Determine the (X, Y) coordinate at the center of the cell enclosing the given text.  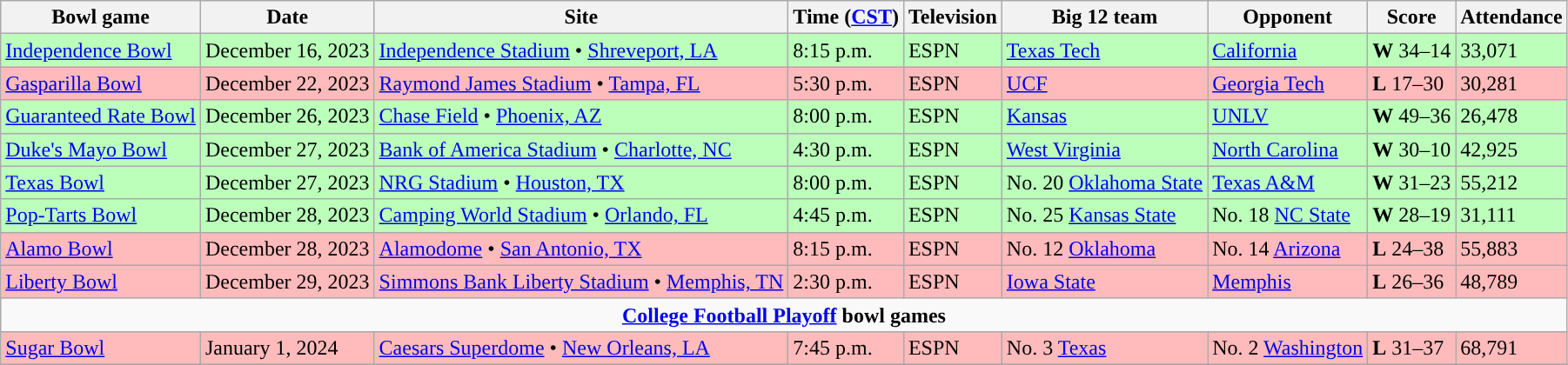
68,791 (1511, 348)
College Football Playoff bowl games (784, 315)
Bank of America Stadium • Charlotte, NC (581, 149)
Duke's Mayo Bowl (101, 149)
December 22, 2023 (287, 83)
Time (CST) (846, 17)
Camping World Stadium • Orlando, FL (581, 216)
Texas Tech (1104, 50)
Television (952, 17)
December 29, 2023 (287, 282)
Independence Stadium • Shreveport, LA (581, 50)
4:45 p.m. (846, 216)
December 16, 2023 (287, 50)
Georgia Tech (1288, 83)
48,789 (1511, 282)
No. 12 Oklahoma (1104, 249)
No. 18 NC State (1288, 216)
Gasparilla Bowl (101, 83)
W 31–23 (1411, 182)
Memphis (1288, 282)
2:30 p.m. (846, 282)
December 26, 2023 (287, 116)
Alamodome • San Antonio, TX (581, 249)
Opponent (1288, 17)
55,212 (1511, 182)
Chase Field • Phoenix, AZ (581, 116)
Score (1411, 17)
North Carolina (1288, 149)
Kansas (1104, 116)
Texas Bowl (101, 182)
Guaranteed Rate Bowl (101, 116)
Pop-Tarts Bowl (101, 216)
Liberty Bowl (101, 282)
W 49–36 (1411, 116)
UNLV (1288, 116)
5:30 p.m. (846, 83)
UCF (1104, 83)
No. 20 Oklahoma State (1104, 182)
Alamo Bowl (101, 249)
California (1288, 50)
No. 14 Arizona (1288, 249)
Simmons Bank Liberty Stadium • Memphis, TN (581, 282)
No. 25 Kansas State (1104, 216)
7:45 p.m. (846, 348)
Bowl game (101, 17)
No. 3 Texas (1104, 348)
January 1, 2024 (287, 348)
Iowa State (1104, 282)
Big 12 team (1104, 17)
L 26–36 (1411, 282)
55,883 (1511, 249)
No. 2 Washington (1288, 348)
W 30–10 (1411, 149)
26,478 (1511, 116)
31,111 (1511, 216)
L 31–37 (1411, 348)
Date (287, 17)
Attendance (1511, 17)
NRG Stadium • Houston, TX (581, 182)
4:30 p.m. (846, 149)
W 28–19 (1411, 216)
L 24–38 (1411, 249)
Texas A&M (1288, 182)
Caesars Superdome • New Orleans, LA (581, 348)
West Virginia (1104, 149)
W 34–14 (1411, 50)
33,071 (1511, 50)
30,281 (1511, 83)
Raymond James Stadium • Tampa, FL (581, 83)
Sugar Bowl (101, 348)
L 17–30 (1411, 83)
Site (581, 17)
Independence Bowl (101, 50)
42,925 (1511, 149)
